Detect which cell encompasses the target text, then output its (x, y) center coordinate. 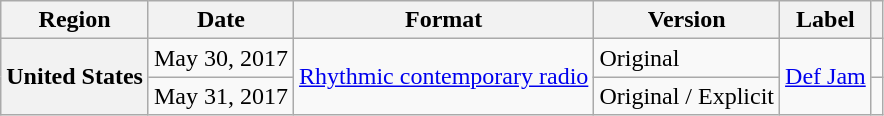
Original / Explicit (687, 96)
United States (75, 77)
Date (220, 20)
May 30, 2017 (220, 58)
Def Jam (826, 77)
Format (444, 20)
Region (75, 20)
Version (687, 20)
May 31, 2017 (220, 96)
Label (826, 20)
Original (687, 58)
Rhythmic contemporary radio (444, 77)
